Scan for the cell matching the given text and deliver its [x, y] coordinate at center. 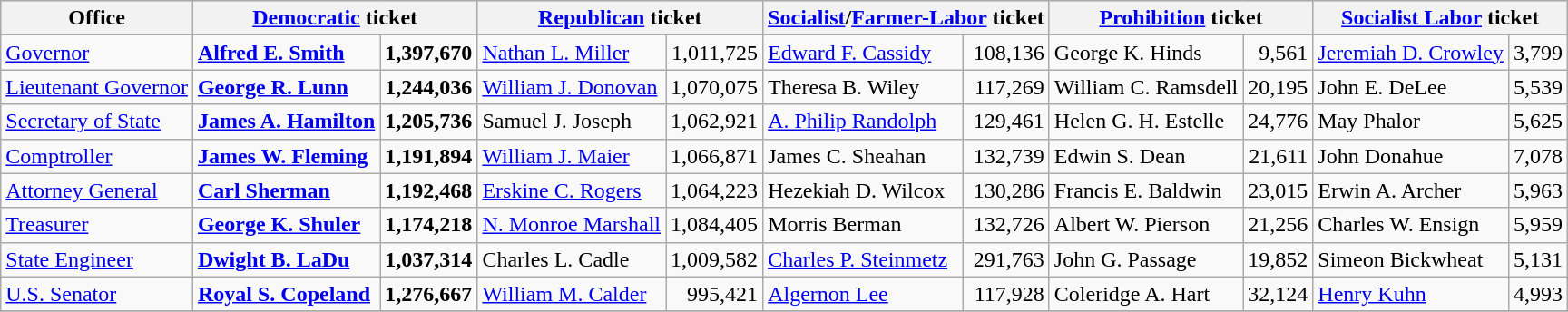
Erwin A. Archer [1411, 190]
Charles P. Steinmetz [864, 259]
130,286 [1006, 190]
1,011,725 [715, 53]
George K. Shuler [286, 225]
132,739 [1006, 156]
John G. Passage [1145, 259]
U.S. Senator [97, 294]
4,993 [1537, 294]
Charles W. Ensign [1411, 225]
Nathan L. Miller [572, 53]
Morris Berman [864, 225]
George R. Lunn [286, 87]
132,726 [1006, 225]
Albert W. Pierson [1145, 225]
1,062,921 [715, 122]
1,205,736 [428, 122]
117,928 [1006, 294]
State Engineer [97, 259]
5,131 [1537, 259]
Samuel J. Joseph [572, 122]
Lieutenant Governor [97, 87]
5,959 [1537, 225]
William J. Donovan [572, 87]
Edward F. Cassidy [864, 53]
Royal S. Copeland [286, 294]
Attorney General [97, 190]
Coleridge A. Hart [1145, 294]
James C. Sheahan [864, 156]
1,009,582 [715, 259]
Helen G. H. Estelle [1145, 122]
1,192,468 [428, 190]
995,421 [715, 294]
Office [97, 18]
9,561 [1278, 53]
John Donahue [1411, 156]
1,397,670 [428, 53]
Erskine C. Rogers [572, 190]
William C. Ramsdell [1145, 87]
Prohibition ticket [1181, 18]
A. Philip Randolph [864, 122]
1,064,223 [715, 190]
32,124 [1278, 294]
21,256 [1278, 225]
Charles L. Cadle [572, 259]
1,191,894 [428, 156]
19,852 [1278, 259]
William J. Maier [572, 156]
1,174,218 [428, 225]
Treasurer [97, 225]
5,625 [1537, 122]
Theresa B. Wiley [864, 87]
7,078 [1537, 156]
21,611 [1278, 156]
Francis E. Baldwin [1145, 190]
20,195 [1278, 87]
N. Monroe Marshall [572, 225]
Henry Kuhn [1411, 294]
Alfred E. Smith [286, 53]
Democratic ticket [334, 18]
Socialist Labor ticket [1441, 18]
23,015 [1278, 190]
Carl Sherman [286, 190]
Edwin S. Dean [1145, 156]
Hezekiah D. Wilcox [864, 190]
117,269 [1006, 87]
1,070,075 [715, 87]
291,763 [1006, 259]
James A. Hamilton [286, 122]
129,461 [1006, 122]
1,084,405 [715, 225]
John E. DeLee [1411, 87]
Secretary of State [97, 122]
1,066,871 [715, 156]
George K. Hinds [1145, 53]
Dwight B. LaDu [286, 259]
Comptroller [97, 156]
Algernon Lee [864, 294]
3,799 [1537, 53]
1,037,314 [428, 259]
5,963 [1537, 190]
Republican ticket [621, 18]
Simeon Bickwheat [1411, 259]
1,244,036 [428, 87]
James W. Fleming [286, 156]
Governor [97, 53]
May Phalor [1411, 122]
William M. Calder [572, 294]
24,776 [1278, 122]
5,539 [1537, 87]
Jeremiah D. Crowley [1411, 53]
1,276,667 [428, 294]
108,136 [1006, 53]
Socialist/Farmer-Labor ticket [906, 18]
